Provide the (x, y) coordinate of the cell's center where the given text is located.  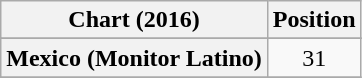
Mexico (Monitor Latino) (134, 58)
31 (314, 58)
Chart (2016) (134, 20)
Position (314, 20)
